From the cell containing the given text, extract its center point as (X, Y) coordinate. 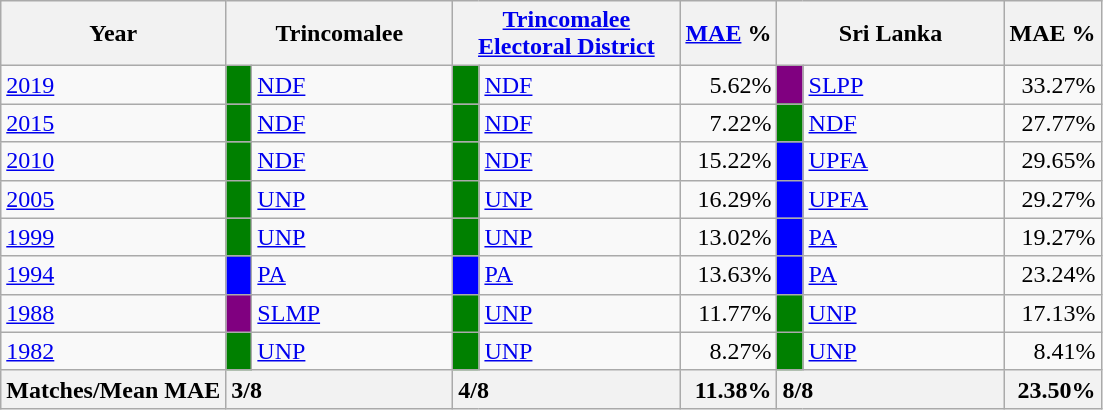
11.77% (728, 313)
29.27% (1052, 199)
27.77% (1052, 123)
2019 (114, 85)
SLPP (904, 85)
8/8 (890, 389)
1999 (114, 237)
Matches/Mean MAE (114, 389)
5.62% (728, 85)
8.27% (728, 351)
23.24% (1052, 275)
Trincomalee (340, 34)
2015 (114, 123)
3/8 (340, 389)
Year (114, 34)
Trincomalee Electoral District (566, 34)
7.22% (728, 123)
11.38% (728, 389)
13.02% (728, 237)
29.65% (1052, 161)
1982 (114, 351)
23.50% (1052, 389)
13.63% (728, 275)
2005 (114, 199)
19.27% (1052, 237)
15.22% (728, 161)
17.13% (1052, 313)
SLMP (352, 313)
8.41% (1052, 351)
Sri Lanka (890, 34)
1988 (114, 313)
4/8 (566, 389)
16.29% (728, 199)
1994 (114, 275)
2010 (114, 161)
33.27% (1052, 85)
